Search for the cell housing the specified text and yield its [X, Y] center coordinate. 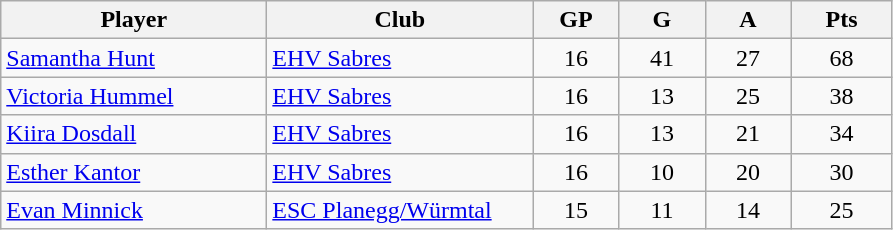
20 [748, 172]
Samantha Hunt [134, 58]
G [662, 20]
Pts [842, 20]
Victoria Hummel [134, 96]
Kiira Dosdall [134, 134]
Club [400, 20]
11 [662, 210]
68 [842, 58]
14 [748, 210]
41 [662, 58]
Esther Kantor [134, 172]
10 [662, 172]
GP [576, 20]
A [748, 20]
15 [576, 210]
34 [842, 134]
21 [748, 134]
27 [748, 58]
Player [134, 20]
Evan Minnick [134, 210]
ESC Planegg/Würmtal [400, 210]
38 [842, 96]
30 [842, 172]
